Determine the [X, Y] coordinate at the center of the cell enclosing the given text.  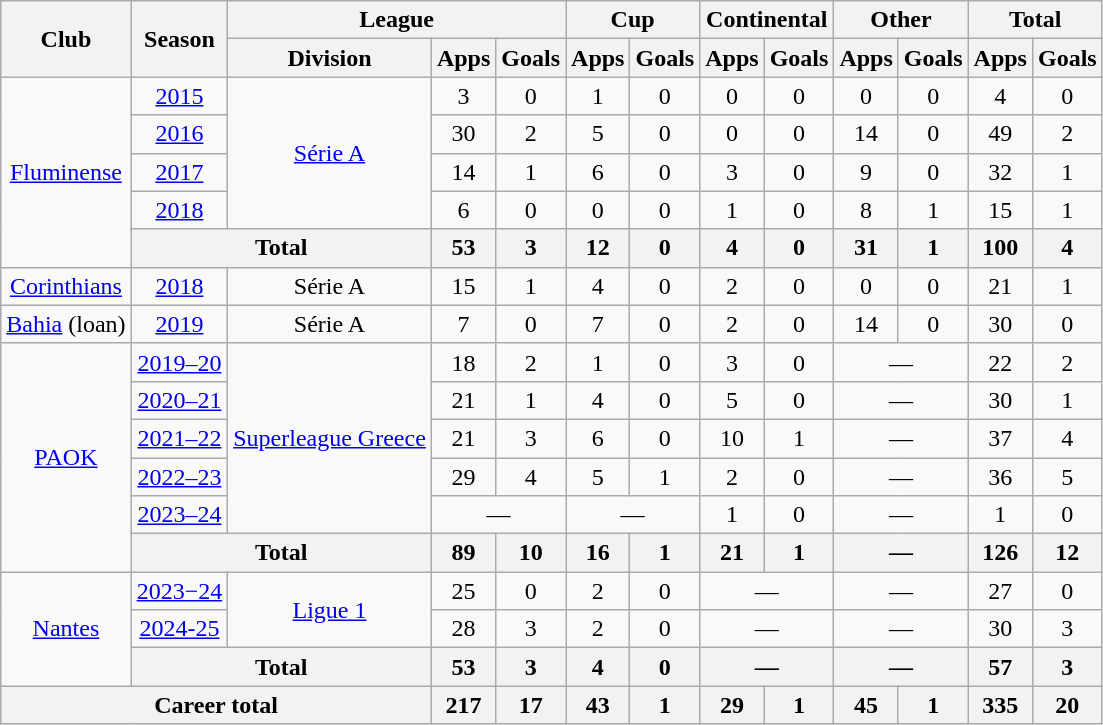
League [397, 20]
Superleague Greece [330, 438]
Nantes [66, 629]
2023−24 [180, 591]
335 [1000, 705]
Continental [767, 20]
100 [1000, 248]
126 [1000, 553]
20 [1067, 705]
Fluminense [66, 172]
Bahia (loan) [66, 324]
25 [463, 591]
2019–20 [180, 362]
2016 [180, 134]
2017 [180, 172]
8 [866, 210]
49 [1000, 134]
PAOK [66, 457]
Season [180, 39]
Ligue 1 [330, 610]
89 [463, 553]
Career total [216, 705]
17 [531, 705]
2019 [180, 324]
37 [1000, 438]
2021–22 [180, 438]
45 [866, 705]
16 [598, 553]
Division [330, 58]
43 [598, 705]
Other [901, 20]
217 [463, 705]
Cup [633, 20]
28 [463, 629]
Club [66, 39]
9 [866, 172]
27 [1000, 591]
2020–21 [180, 400]
2022–23 [180, 477]
36 [1000, 477]
2015 [180, 96]
2023–24 [180, 515]
2024-25 [180, 629]
18 [463, 362]
57 [1000, 667]
22 [1000, 362]
32 [1000, 172]
31 [866, 248]
Corinthians [66, 286]
